Pinpoint the cell where the given text exists, returning its (X, Y) midpoint coordinate. 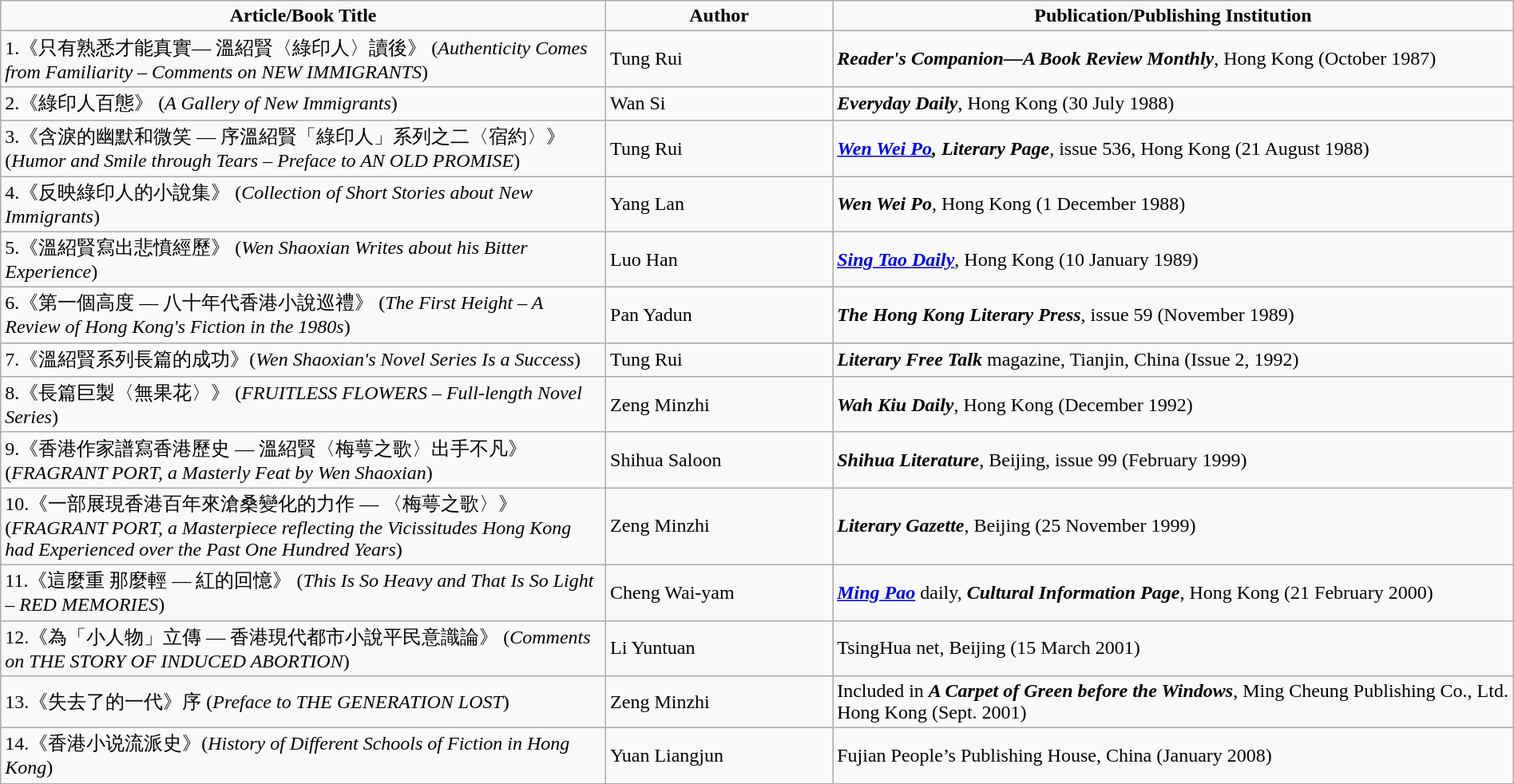
Literary Free Talk magazine, Tianjin, China (Issue 2, 1992) (1174, 359)
Fujian People’s Publishing House, China (January 2008) (1174, 756)
3.《含淚的幽默和微笑 — 序溫紹賢「綠印人」系列之二〈宿約〉》 (Humor and Smile through Tears – Preface to AN OLD PROMISE) (303, 148)
Pan Yadun (719, 315)
14.《香港小说流派史》(History of Different Schools of Fiction in Hong Kong) (303, 756)
1.《只有熟悉才能真實— 溫紹賢〈綠印人〉讀後》 (Authenticity Comes from Familiarity – Comments on NEW IMMIGRANTS) (303, 59)
6.《第一個高度 — 八十年代香港小說巡禮》 (The First Height – A Review of Hong Kong's Fiction in the 1980s) (303, 315)
Shihua Saloon (719, 460)
TsingHua net, Beijing (15 March 2001) (1174, 648)
10.《一部展現香港百年來滄桑變化的力作 — 〈梅萼之歌〉》 (FRAGRANT PORT, a Masterpiece reflecting the Vicissitudes Hong Kong had Experienced over the Past One Hundred Years) (303, 527)
12.《為「小人物」立傳 — 香港現代都市小說平民意識論》 (Comments on THE STORY OF INDUCED ABORTION) (303, 648)
Li Yuntuan (719, 648)
Ming Pao daily, Cultural Information Page, Hong Kong (21 February 2000) (1174, 592)
5.《溫紹賢寫出悲憤經歷》 (Wen Shaoxian Writes about his Bitter Experience) (303, 259)
Publication/Publishing Institution (1174, 16)
4.《反映綠印人的小說集》 (Collection of Short Stories about New Immigrants) (303, 204)
Everyday Daily, Hong Kong (30 July 1988) (1174, 104)
Article/Book Title (303, 16)
Wah Kiu Daily, Hong Kong (December 1992) (1174, 405)
9.《香港作家譜寫香港歷史 — 溫紹賢〈梅萼之歌〉出手不凡》 (FRAGRANT PORT, a Masterly Feat by Wen Shaoxian) (303, 460)
11.《這麼重 那麼輕 — 紅的回憶》 (This Is So Heavy and That Is So Light – RED MEMORIES) (303, 592)
Shihua Literature, Beijing, issue 99 (February 1999) (1174, 460)
Cheng Wai-yam (719, 592)
Wan Si (719, 104)
Reader's Companion—A Book Review Monthly, Hong Kong (October 1987) (1174, 59)
The Hong Kong Literary Press, issue 59 (November 1989) (1174, 315)
Wen Wei Po, Literary Page, issue 536, Hong Kong (21 August 1988) (1174, 148)
Yang Lan (719, 204)
Yuan Liangjun (719, 756)
8.《長篇巨製〈無果花〉》 (FRUITLESS FLOWERS – Full-length Novel Series) (303, 405)
Sing Tao Daily, Hong Kong (10 January 1989) (1174, 259)
Luo Han (719, 259)
Author (719, 16)
Included in A Carpet of Green before the Windows, Ming Cheung Publishing Co., Ltd. Hong Kong (Sept. 2001) (1174, 703)
7.《溫紹賢系列長篇的成功》(Wen Shaoxian's Novel Series Is a Success) (303, 359)
2.《綠印人百態》 (A Gallery of New Immigrants) (303, 104)
Literary Gazette, Beijing (25 November 1999) (1174, 527)
Wen Wei Po, Hong Kong (1 December 1988) (1174, 204)
13.《失去了的一代》序 (Preface to THE GENERATION LOST) (303, 703)
